Determine the [x, y] coordinate at the center of the cell enclosing the given text.  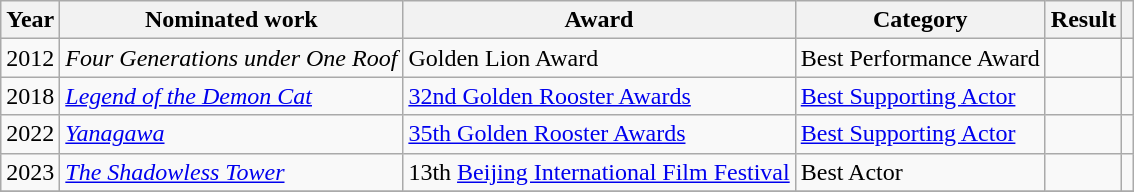
Legend of the Demon Cat [232, 96]
2018 [30, 96]
2012 [30, 58]
2023 [30, 172]
Year [30, 20]
Best Actor [920, 172]
2022 [30, 134]
Nominated work [232, 20]
Four Generations under One Roof [232, 58]
Golden Lion Award [599, 58]
Best Performance Award [920, 58]
Yanagawa [232, 134]
32nd Golden Rooster Awards [599, 96]
35th Golden Rooster Awards [599, 134]
Award [599, 20]
The Shadowless Tower [232, 172]
Result [1083, 20]
Category [920, 20]
13th Beijing International Film Festival [599, 172]
